Return (X, Y) of the center of cell containing provided text 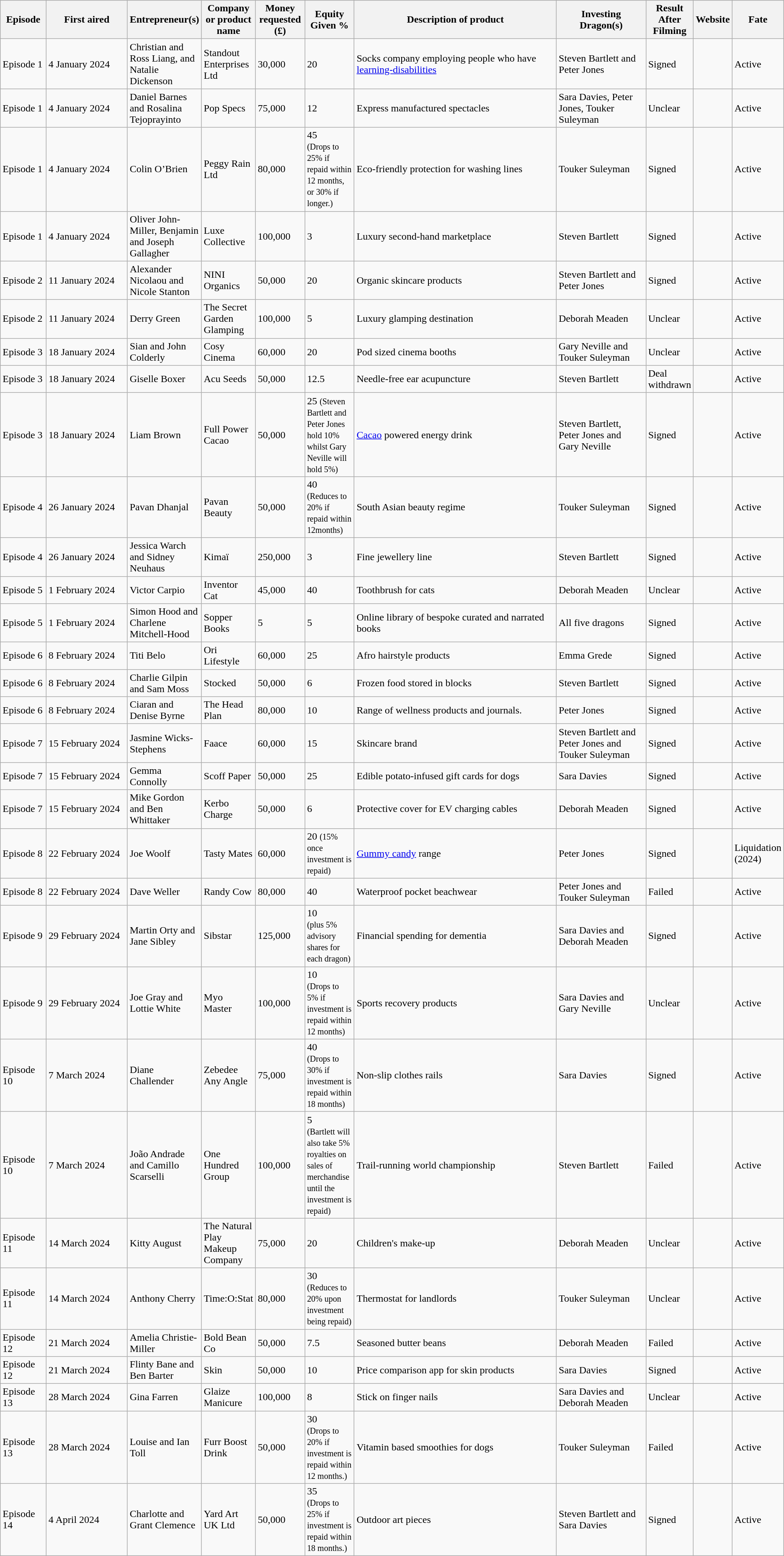
Zebedee Any Angle (229, 1075)
Victor Carpio (164, 590)
4 April 2024 (87, 1520)
Kerbo Charge (229, 809)
Pavan Dhanjal (164, 507)
Company or product name (229, 20)
Sian and John Colderly (164, 352)
Online library of bespoke curated and narrated books (456, 623)
Organic skincare products (456, 280)
Trail-running world championship (456, 1165)
10 (Drops to 5% if investment is repaid within 12 months) (330, 1003)
Christian and Ross Liang, and Natalie Dickenson (164, 64)
Joe Woolf (164, 853)
Colin O’Brien (164, 169)
15 (330, 743)
Dave Weller (164, 892)
250,000 (280, 557)
Scoff Paper (229, 776)
Louise and Ian Toll (164, 1447)
Frozen food stored in blocks (456, 683)
Peter Jones and Touker Suleyman (601, 892)
The Head Plan (229, 711)
Children's make-up (456, 1243)
South Asian beauty regime (456, 507)
Amelia Christie-Miller (164, 1342)
Seasoned butter beans (456, 1342)
All five dragons (601, 623)
Waterproof pocket beachwear (456, 892)
Sopper Books (229, 623)
Daniel Barnes and Rosalina Tejoprayinto (164, 108)
Sibstar (229, 936)
Toothbrush for cats (456, 590)
Tasty Mates (229, 853)
Joe Gray and Lottie White (164, 1003)
Fate (758, 20)
Standout Enterprises Ltd (229, 64)
Peggy Rain Ltd (229, 169)
Ori Lifestyle (229, 656)
Jasmine Wicks-Stephens (164, 743)
Outdoor art pieces (456, 1520)
Equity Given % (330, 20)
Charlotte and Grant Clemence (164, 1520)
20 (15% once investment is repaid) (330, 853)
25 (Steven Bartlett and Peter Jones hold 10% whilst Gary Neville will hold 5%) (330, 434)
Investing Dragon(s) (601, 20)
Steven Bartlett and Peter Jones and Touker Suleyman (601, 743)
Mike Gordon and Ben Whittaker (164, 809)
Protective cover for EV charging cables (456, 809)
Gary Neville and Touker Suleyman (601, 352)
Bold Bean Co (229, 1342)
Derry Green (164, 319)
Stocked (229, 683)
30,000 (280, 64)
Furr Boost Drink (229, 1447)
125,000 (280, 936)
Yard Art UK Ltd (229, 1520)
Kimaï (229, 557)
The Natural Play Makeup Company (229, 1243)
Ciaran and Denise Byrne (164, 711)
Titi Belo (164, 656)
Charlie Gilpin and Sam Moss (164, 683)
Cosy Cinema (229, 352)
Edible potato-infused gift cards for dogs (456, 776)
Steven Bartlett and Sara Davies (601, 1520)
Socks company employing people who have learning-disabilities (456, 64)
Afro hairstyle products (456, 656)
Skin (229, 1370)
Liquidation (2024) (758, 853)
Simon Hood and Charlene Mitchell-Hood (164, 623)
Range of wellness products and journals. (456, 711)
Entrepreneur(s) (164, 20)
Inventor Cat (229, 590)
Luxury glamping destination (456, 319)
Stick on finger nails (456, 1398)
Glaize Manicure (229, 1398)
Steven Bartlett, Peter Jones and Gary Neville (601, 434)
Gummy candy range (456, 853)
Diane Challender (164, 1075)
One Hundred Group (229, 1165)
Gina Farren (164, 1398)
8 (330, 1398)
Jessica Warch and Sidney Neuhaus (164, 557)
Oliver John-Miller, Benjamin and Joseph Gallagher (164, 236)
45 (Drops to 25% if repaid within 12 months, or 30% if longer.) (330, 169)
Full Power Cacao (229, 434)
10 (plus 5% advisory shares for each dragon) (330, 936)
Eco-friendly protection for washing lines (456, 169)
Acu Seeds (229, 379)
Pod sized cinema booths (456, 352)
Episode (23, 20)
Martin Orty and Jane Sibley (164, 936)
Fine jewellery line (456, 557)
Non-slip clothes rails (456, 1075)
Alexander Nicolaou and Nicole Stanton (164, 280)
Emma Grede (601, 656)
Sara Davies, Peter Jones, Touker Suleyman (601, 108)
Money requested (£) (280, 20)
Skincare brand (456, 743)
45,000 (280, 590)
Price comparison app for skin products (456, 1370)
Sara Davies and Gary Neville (601, 1003)
João Andrade and Camillo Scarselli (164, 1165)
Result After Filming (670, 20)
Description of product (456, 20)
First aired (87, 20)
Pop Specs (229, 108)
NINI Organics (229, 280)
Randy Cow (229, 892)
Episode 14 (23, 1520)
35 (Drops to 25% if investment is repaid within 18 months.) (330, 1520)
Time:O:Stat (229, 1298)
Vitamin based smoothies for dogs (456, 1447)
Deal withdrawn (670, 379)
Giselle Boxer (164, 379)
Luxe Collective (229, 236)
30 (Drops to 20% if investment is repaid within 12 months.) (330, 1447)
Anthony Cherry (164, 1298)
Pavan Beauty (229, 507)
Sports recovery products (456, 1003)
Liam Brown (164, 434)
Myo Master (229, 1003)
40 (Drops to 30% if investment is repaid within 18 months) (330, 1075)
7.5 (330, 1342)
Financial spending for dementia (456, 936)
Express manufactured spectacles (456, 108)
The Secret Garden Glamping (229, 319)
Gemma Connolly (164, 776)
Website (713, 20)
12 (330, 108)
Luxury second-hand marketplace (456, 236)
Faace (229, 743)
Needle-free ear acupuncture (456, 379)
Cacao powered energy drink (456, 434)
Kitty August (164, 1243)
Thermostat for landlords (456, 1298)
Flinty Bane and Ben Barter (164, 1370)
40 (Reduces to 20% if repaid within 12months) (330, 507)
12.5 (330, 379)
5 (Bartlett will also take 5% royalties on sales of merchandise until the investment is repaid) (330, 1165)
30 (Reduces to 20% upon investment being repaid) (330, 1298)
